Pinpoint the cell where the given text exists, returning its (x, y) midpoint coordinate. 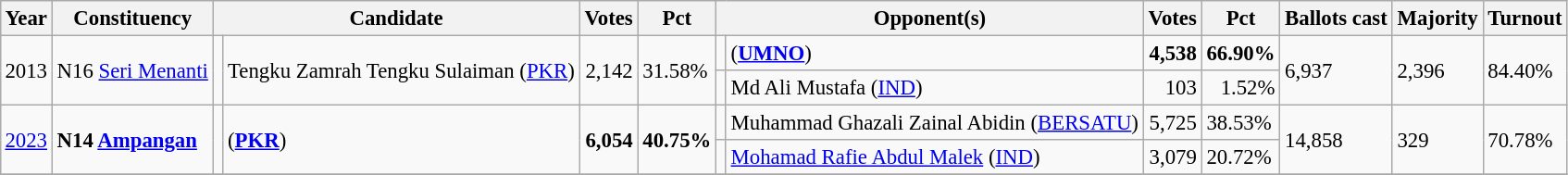
5,725 (1172, 123)
31.58% (678, 70)
1.52% (1240, 88)
4,538 (1172, 53)
Md Ali Mustafa (IND) (935, 88)
20.72% (1240, 157)
Majority (1437, 19)
3,079 (1172, 157)
40.75% (678, 141)
2023 (26, 141)
66.90% (1240, 53)
103 (1172, 88)
2,142 (609, 70)
Muhammad Ghazali Zainal Abidin (BERSATU) (935, 123)
Tengku Zamrah Tengku Sulaiman (PKR) (402, 70)
6,937 (1337, 70)
70.78% (1525, 141)
38.53% (1240, 123)
(PKR) (402, 141)
N14 Ampangan (132, 141)
Turnout (1525, 19)
N16 Seri Menanti (132, 70)
Opponent(s) (930, 19)
6,054 (609, 141)
(UMNO) (935, 53)
Ballots cast (1337, 19)
2,396 (1437, 70)
84.40% (1525, 70)
Candidate (396, 19)
Constituency (132, 19)
Year (26, 19)
2013 (26, 70)
14,858 (1337, 141)
329 (1437, 141)
Mohamad Rafie Abdul Malek (IND) (935, 157)
